Pinpoint the cell where the given text exists, returning its (x, y) midpoint coordinate. 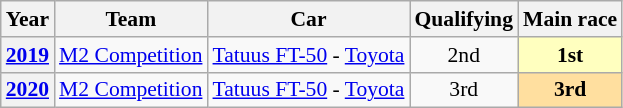
1st (570, 55)
Qualifying (464, 19)
Main race (570, 19)
2020 (28, 90)
Year (28, 19)
2019 (28, 55)
Car (308, 19)
Team (130, 19)
2nd (464, 55)
